Find where the given text appears and provide that cell's center as (X, Y) coordinate. 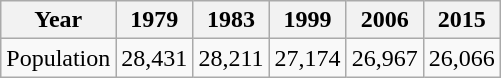
2006 (384, 20)
28,431 (154, 58)
26,967 (384, 58)
1999 (308, 20)
1979 (154, 20)
Population (58, 58)
1983 (231, 20)
28,211 (231, 58)
26,066 (462, 58)
Year (58, 20)
2015 (462, 20)
27,174 (308, 58)
